Provide the [x, y] coordinate of the cell's center where the given text is located.  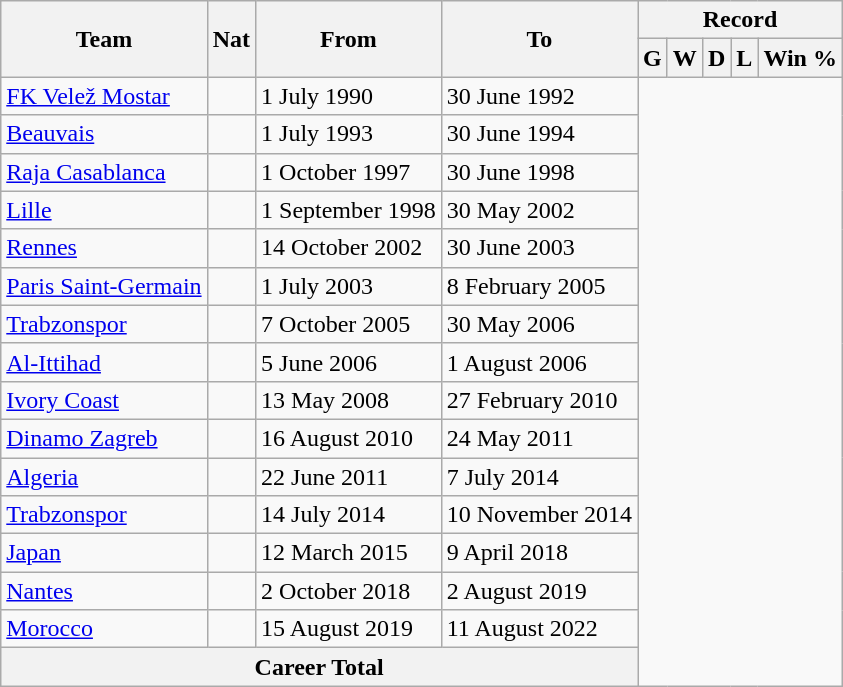
To [539, 39]
7 July 2014 [539, 477]
22 June 2011 [349, 477]
Record [740, 20]
30 June 2003 [539, 248]
2 August 2019 [539, 591]
30 June 1992 [539, 96]
Rennes [104, 248]
8 February 2005 [539, 286]
G [653, 58]
1 August 2006 [539, 362]
30 June 1994 [539, 134]
30 May 2006 [539, 324]
Career Total [320, 667]
W [684, 58]
15 August 2019 [349, 629]
12 March 2015 [349, 553]
27 February 2010 [539, 400]
1 July 1990 [349, 96]
16 August 2010 [349, 438]
Ivory Coast [104, 400]
L [744, 58]
13 May 2008 [349, 400]
14 October 2002 [349, 248]
1 July 1993 [349, 134]
2 October 2018 [349, 591]
Team [104, 39]
30 May 2002 [539, 210]
Nat [231, 39]
7 October 2005 [349, 324]
Paris Saint-Germain [104, 286]
Algeria [104, 477]
D [716, 58]
1 July 2003 [349, 286]
From [349, 39]
Nantes [104, 591]
Beauvais [104, 134]
Japan [104, 553]
FK Velež Mostar [104, 96]
1 September 1998 [349, 210]
24 May 2011 [539, 438]
Dinamo Zagreb [104, 438]
30 June 1998 [539, 172]
5 June 2006 [349, 362]
Win % [800, 58]
Al-Ittihad [104, 362]
10 November 2014 [539, 515]
9 April 2018 [539, 553]
1 October 1997 [349, 172]
Lille [104, 210]
Raja Casablanca [104, 172]
14 July 2014 [349, 515]
Morocco [104, 629]
11 August 2022 [539, 629]
